From the cell containing the given text, extract its center point as (X, Y) coordinate. 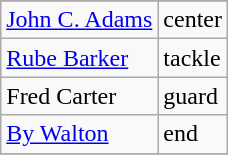
end (193, 134)
tackle (193, 58)
By Walton (80, 134)
guard (193, 96)
John C. Adams (80, 20)
Fred Carter (80, 96)
Rube Barker (80, 58)
center (193, 20)
